Return the (X, Y) coordinate for the center point of the cell that contains the specified text.  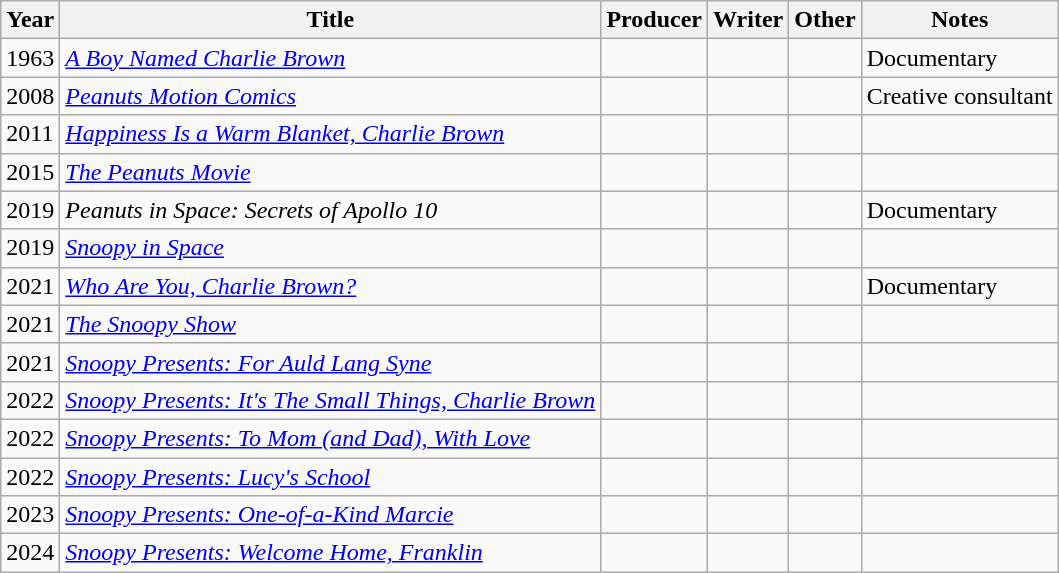
The Peanuts Movie (330, 172)
Writer (748, 20)
Snoopy in Space (330, 248)
Snoopy Presents: One-of-a-Kind Marcie (330, 515)
The Snoopy Show (330, 324)
Title (330, 20)
Peanuts Motion Comics (330, 96)
Notes (960, 20)
Producer (654, 20)
A Boy Named Charlie Brown (330, 58)
Snoopy Presents: To Mom (and Dad), With Love (330, 438)
Year (30, 20)
Snoopy Presents: Lucy's School (330, 477)
Creative consultant (960, 96)
1963 (30, 58)
2024 (30, 553)
Who Are You, Charlie Brown? (330, 286)
2011 (30, 134)
Snoopy Presents: It's The Small Things, Charlie Brown (330, 400)
Snoopy Presents: Welcome Home, Franklin (330, 553)
2023 (30, 515)
2008 (30, 96)
Snoopy Presents: For Auld Lang Syne (330, 362)
Happiness Is a Warm Blanket, Charlie Brown (330, 134)
Peanuts in Space: Secrets of Apollo 10 (330, 210)
Other (825, 20)
2015 (30, 172)
